Detect which cell encompasses the target text, then output its [x, y] center coordinate. 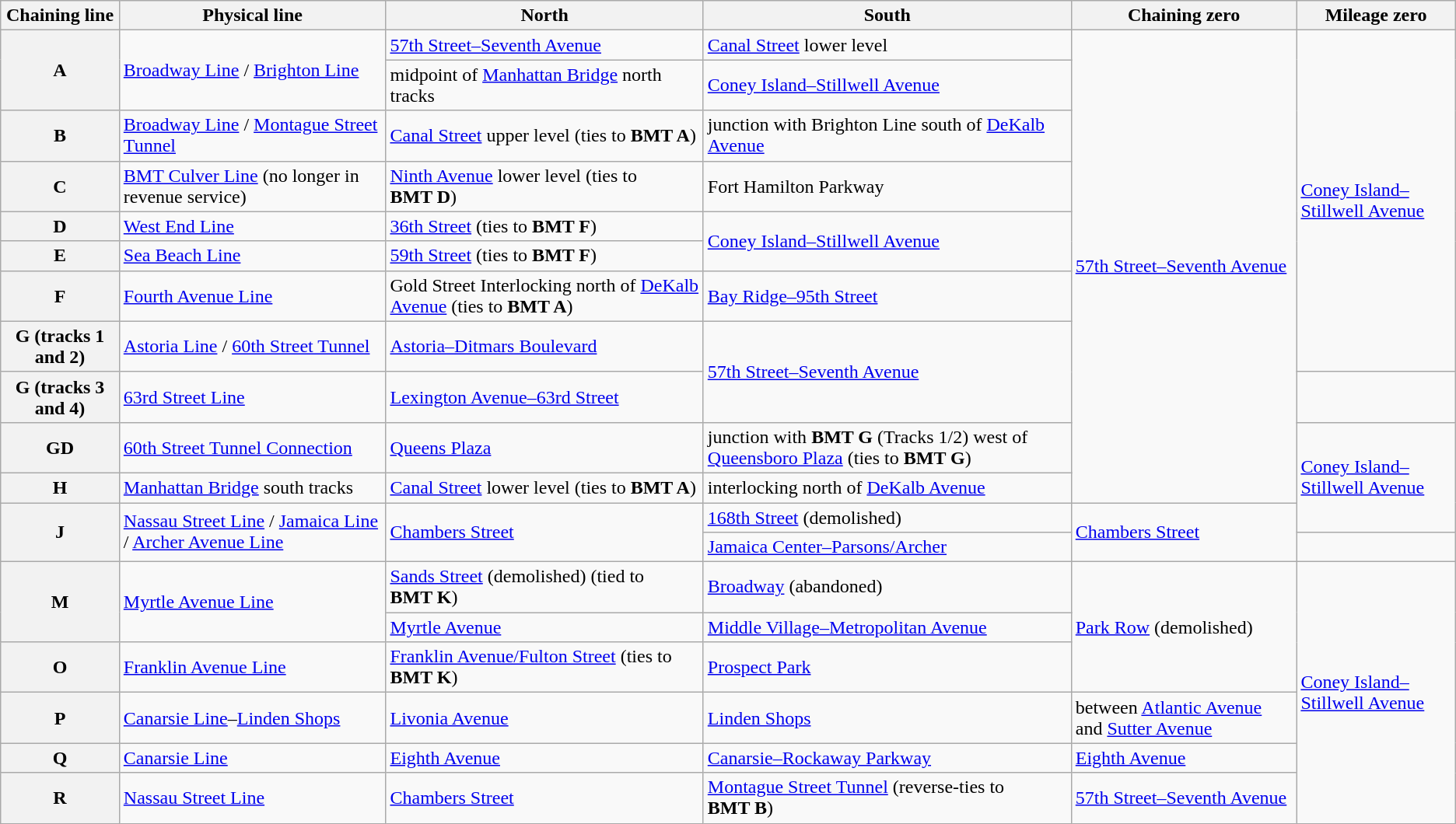
junction with BMT G (Tracks 1/2) west of Queensboro Plaza (ties to BMT G) [887, 448]
BMT Culver Line (no longer in revenue service) [252, 187]
Prospect Park [887, 667]
Q [61, 758]
Jamaica Center–Parsons/Archer [887, 547]
60th Street Tunnel Connection [252, 448]
Astoria–Ditmars Boulevard [544, 347]
P [61, 718]
South [887, 16]
63rd Street Line [252, 396]
Franklin Avenue/Fulton Street (ties to BMT K) [544, 667]
F [61, 295]
Park Row (demolished) [1184, 627]
junction with Brighton Line south of DeKalb Avenue [887, 135]
Canal Street lower level (ties to BMT A) [544, 487]
West End Line [252, 226]
Chaining zero [1184, 16]
Physical line [252, 16]
Broadway (abandoned) [887, 588]
Sands Street (demolished) (tied to BMT K) [544, 588]
J [61, 532]
Canal Street lower level [887, 45]
Canarsie–Rockaway Parkway [887, 758]
G (tracks 1 and 2) [61, 347]
O [61, 667]
36th Street (ties to BMT F) [544, 226]
Bay Ridge–95th Street [887, 295]
A [61, 70]
Montague Street Tunnel (reverse-ties to BMT B) [887, 798]
G (tracks 3 and 4) [61, 396]
North [544, 16]
Myrtle Avenue Line [252, 602]
Canal Street upper level (ties to BMT A) [544, 135]
between Atlantic Avenue and Sutter Avenue [1184, 718]
Nassau Street Line [252, 798]
Middle Village–Metropolitan Avenue [887, 627]
168th Street (demolished) [887, 517]
D [61, 226]
Astoria Line / 60th Street Tunnel [252, 347]
Livonia Avenue [544, 718]
GD [61, 448]
Fort Hamilton Parkway [887, 187]
Sea Beach Line [252, 256]
Manhattan Bridge south tracks [252, 487]
Franklin Avenue Line [252, 667]
Canarsie Line–Linden Shops [252, 718]
midpoint of Manhattan Bridge north tracks [544, 86]
C [61, 187]
59th Street (ties to BMT F) [544, 256]
Mileage zero [1376, 16]
B [61, 135]
Queens Plaza [544, 448]
Broadway Line / Montague Street Tunnel [252, 135]
Linden Shops [887, 718]
Canarsie Line [252, 758]
E [61, 256]
R [61, 798]
Lexington Avenue–63rd Street [544, 396]
Broadway Line / Brighton Line [252, 70]
Myrtle Avenue [544, 627]
H [61, 487]
M [61, 602]
Fourth Avenue Line [252, 295]
interlocking north of DeKalb Avenue [887, 487]
Nassau Street Line / Jamaica Line / Archer Avenue Line [252, 532]
Gold Street Interlocking north of DeKalb Avenue (ties to BMT A) [544, 295]
Chaining line [61, 16]
Ninth Avenue lower level (ties to BMT D) [544, 187]
